Scan for the cell matching the given text and deliver its [x, y] coordinate at center. 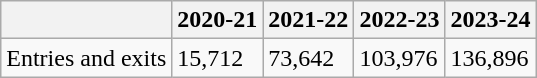
15,712 [218, 58]
Entries and exits [86, 58]
2021-22 [308, 20]
2023-24 [490, 20]
136,896 [490, 58]
103,976 [400, 58]
2020-21 [218, 20]
73,642 [308, 58]
2022-23 [400, 20]
